Capture the cell that displays the provided text and extract its [X, Y] central coordinate. 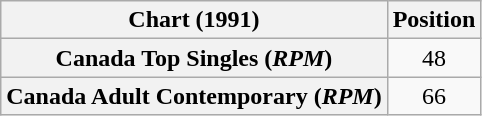
Position [434, 20]
Chart (1991) [194, 20]
48 [434, 58]
Canada Top Singles (RPM) [194, 58]
66 [434, 96]
Canada Adult Contemporary (RPM) [194, 96]
